Detect which cell encompasses the target text, then output its (x, y) center coordinate. 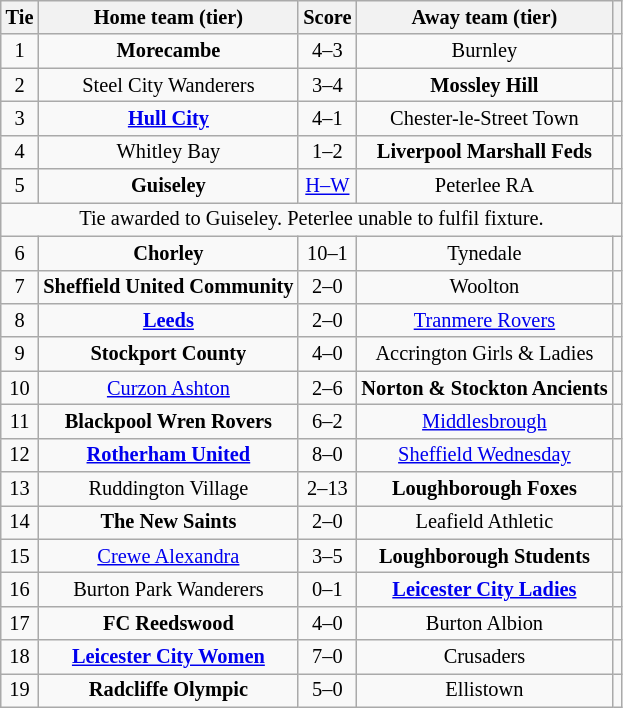
Curzon Ashton (168, 388)
Away team (tier) (484, 17)
4 (20, 152)
18 (20, 657)
Crewe Alexandra (168, 556)
Leafield Athletic (484, 522)
3–5 (327, 556)
Leicester City Women (168, 657)
Steel City Wanderers (168, 85)
Hull City (168, 118)
6–2 (327, 421)
9 (20, 354)
Loughborough Foxes (484, 489)
Sheffield United Community (168, 287)
Burnley (484, 51)
Sheffield Wednesday (484, 455)
Leicester City Ladies (484, 589)
Norton & Stockton Ancients (484, 388)
Loughborough Students (484, 556)
Blackpool Wren Rovers (168, 421)
Morecambe (168, 51)
Chorley (168, 253)
19 (20, 690)
Radcliffe Olympic (168, 690)
Peterlee RA (484, 186)
6 (20, 253)
2–6 (327, 388)
2–13 (327, 489)
The New Saints (168, 522)
Burton Albion (484, 623)
Burton Park Wanderers (168, 589)
3 (20, 118)
8 (20, 320)
Home team (tier) (168, 17)
Tie (20, 17)
Rotherham United (168, 455)
Chester-le-Street Town (484, 118)
Tranmere Rovers (484, 320)
Accrington Girls & Ladies (484, 354)
7 (20, 287)
Guiseley (168, 186)
Leeds (168, 320)
Whitley Bay (168, 152)
8–0 (327, 455)
Woolton (484, 287)
Ruddington Village (168, 489)
10–1 (327, 253)
3–4 (327, 85)
Liverpool Marshall Feds (484, 152)
Middlesbrough (484, 421)
Tie awarded to Guiseley. Peterlee unable to fulfil fixture. (312, 219)
5 (20, 186)
H–W (327, 186)
12 (20, 455)
11 (20, 421)
4–1 (327, 118)
1–2 (327, 152)
7–0 (327, 657)
5–0 (327, 690)
15 (20, 556)
0–1 (327, 589)
10 (20, 388)
2 (20, 85)
Mossley Hill (484, 85)
Crusaders (484, 657)
Ellistown (484, 690)
13 (20, 489)
14 (20, 522)
4–3 (327, 51)
Stockport County (168, 354)
FC Reedswood (168, 623)
17 (20, 623)
16 (20, 589)
Tynedale (484, 253)
Score (327, 17)
1 (20, 51)
